Extract the [x, y] coordinate from the center of the cell holding the provided text.  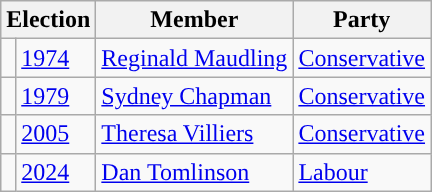
2024 [56, 172]
Sydney Chapman [194, 96]
Labour [362, 172]
Reginald Maudling [194, 58]
1979 [56, 96]
Member [194, 20]
Dan Tomlinson [194, 172]
Theresa Villiers [194, 134]
2005 [56, 134]
Party [362, 20]
1974 [56, 58]
Election [48, 20]
